Return (x, y) of the center of cell containing provided text 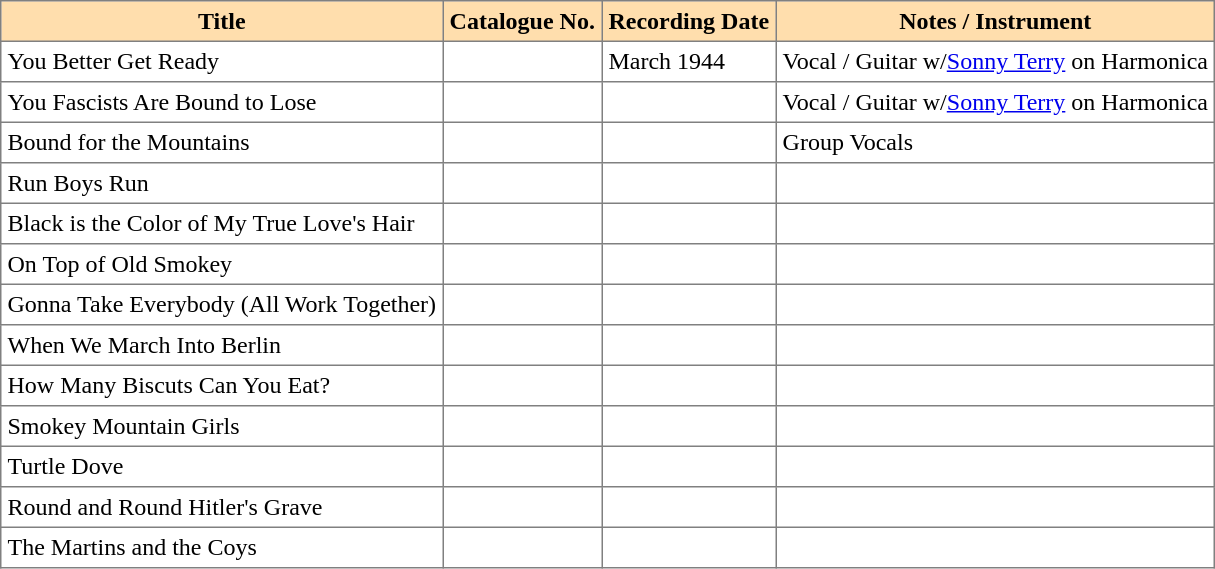
Title (222, 21)
Round and Round Hitler's Grave (222, 507)
Turtle Dove (222, 466)
Smokey Mountain Girls (222, 426)
You Better Get Ready (222, 61)
Group Vocals (996, 142)
You Fascists Are Bound to Lose (222, 102)
March 1944 (689, 61)
On Top of Old Smokey (222, 264)
Catalogue No. (522, 21)
Black is the Color of My True Love's Hair (222, 223)
When We March Into Berlin (222, 345)
Notes / Instrument (996, 21)
Recording Date (689, 21)
Bound for the Mountains (222, 142)
Gonna Take Everybody (All Work Together) (222, 304)
Run Boys Run (222, 183)
How Many Biscuts Can You Eat? (222, 385)
The Martins and the Coys (222, 547)
